Scan for the cell matching the given text and deliver its [x, y] coordinate at center. 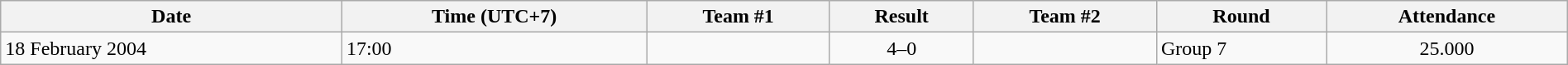
Attendance [1447, 17]
Time (UTC+7) [495, 17]
18 February 2004 [172, 48]
Date [172, 17]
Group 7 [1241, 48]
Team #2 [1065, 17]
Result [901, 17]
17:00 [495, 48]
Round [1241, 17]
25.000 [1447, 48]
4–0 [901, 48]
Team #1 [738, 17]
